Return the (x, y) coordinate for the center point of the cell that contains the specified text.  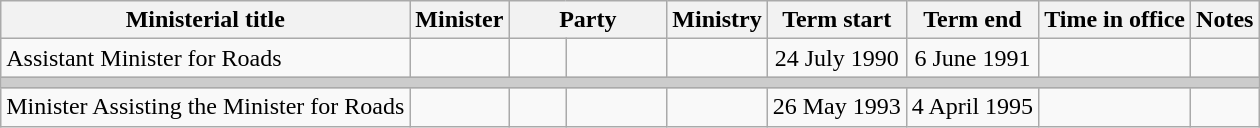
Minister (460, 20)
Time in office (1115, 20)
Ministerial title (206, 20)
4 April 1995 (972, 107)
Party (588, 20)
Notes (1225, 20)
Ministry (717, 20)
6 June 1991 (972, 58)
Term end (972, 20)
Minister Assisting the Minister for Roads (206, 107)
Assistant Minister for Roads (206, 58)
26 May 1993 (836, 107)
Term start (836, 20)
24 July 1990 (836, 58)
